Identify which cell holds the provided text, then report its (X, Y) central coordinate. 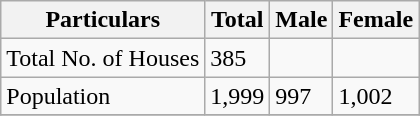
1,002 (376, 96)
Population (103, 96)
Particulars (103, 20)
1,999 (238, 96)
Female (376, 20)
Male (302, 20)
Total No. of Houses (103, 58)
997 (302, 96)
Total (238, 20)
385 (238, 58)
